Output the [x, y] coordinate of the center of the cell containing the given text.  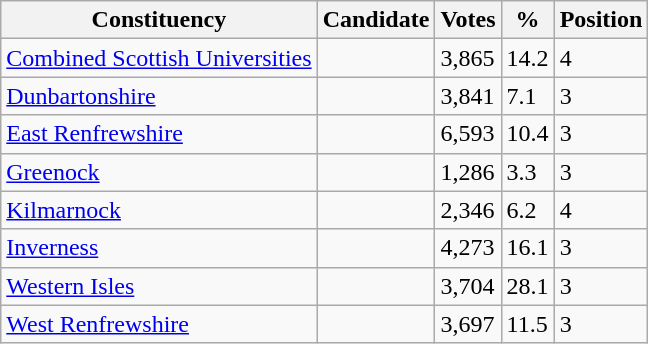
% [528, 20]
Candidate [376, 20]
Votes [468, 20]
Kilmarnock [159, 210]
11.5 [528, 324]
Position [601, 20]
3,704 [468, 286]
3,841 [468, 96]
1,286 [468, 172]
West Renfrewshire [159, 324]
3,697 [468, 324]
2,346 [468, 210]
Inverness [159, 248]
East Renfrewshire [159, 134]
Greenock [159, 172]
10.4 [528, 134]
16.1 [528, 248]
3,865 [468, 58]
6,593 [468, 134]
4,273 [468, 248]
Dunbartonshire [159, 96]
Constituency [159, 20]
Western Isles [159, 286]
Combined Scottish Universities [159, 58]
6.2 [528, 210]
3.3 [528, 172]
28.1 [528, 286]
7.1 [528, 96]
14.2 [528, 58]
